Determine the [X, Y] coordinate at the center of the cell enclosing the given text.  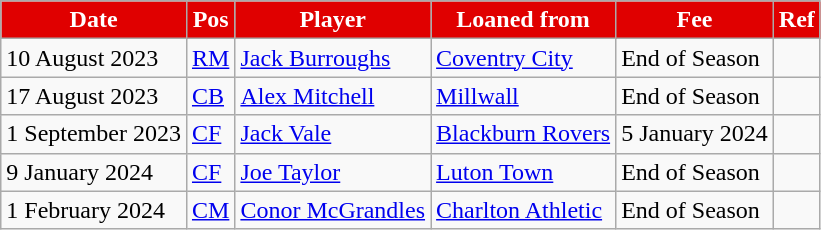
Charlton Athletic [524, 210]
Conor McGrandles [333, 210]
9 January 2024 [94, 172]
Alex Mitchell [333, 96]
Fee [695, 20]
Player [333, 20]
10 August 2023 [94, 58]
Luton Town [524, 172]
Date [94, 20]
RM [210, 58]
Coventry City [524, 58]
Pos [210, 20]
5 January 2024 [695, 134]
CB [210, 96]
Loaned from [524, 20]
Jack Vale [333, 134]
Blackburn Rovers [524, 134]
CM [210, 210]
Millwall [524, 96]
1 September 2023 [94, 134]
Jack Burroughs [333, 58]
1 February 2024 [94, 210]
17 August 2023 [94, 96]
Ref [796, 20]
Joe Taylor [333, 172]
